Search for the cell housing the specified text and yield its (X, Y) center coordinate. 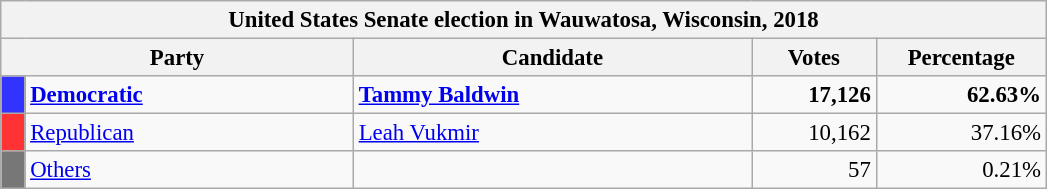
37.16% (961, 133)
United States Senate election in Wauwatosa, Wisconsin, 2018 (524, 20)
62.63% (961, 95)
Candidate (552, 58)
Party (178, 58)
17,126 (814, 95)
Leah Vukmir (552, 133)
Others (189, 170)
Tammy Baldwin (552, 95)
Votes (814, 58)
Republican (189, 133)
Democratic (189, 95)
0.21% (961, 170)
10,162 (814, 133)
Percentage (961, 58)
57 (814, 170)
